For the text-containing cell, return its midpoint in (X, Y) coordinate format. 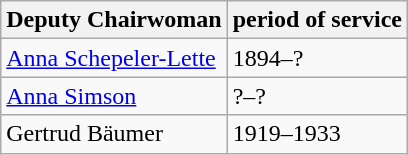
1894–? (317, 58)
Gertrud Bäumer (114, 134)
Deputy Chairwoman (114, 20)
period of service (317, 20)
1919–1933 (317, 134)
Anna Simson (114, 96)
?–? (317, 96)
Anna Schepeler-Lette (114, 58)
